Return the [X, Y] coordinate for the center point of the cell that contains the specified text.  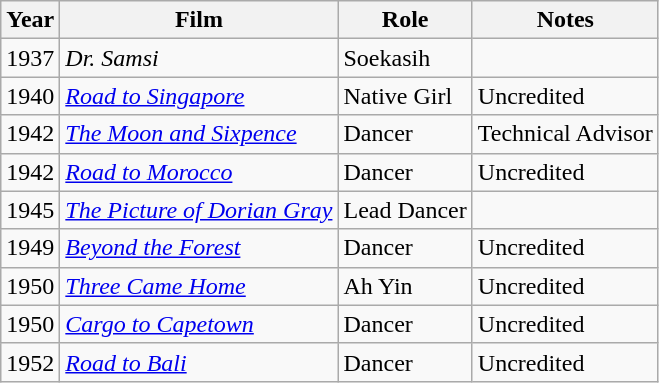
Soekasih [405, 58]
Technical Advisor [565, 134]
1940 [30, 96]
The Moon and Sixpence [199, 134]
Dr. Samsi [199, 58]
Road to Morocco [199, 172]
1949 [30, 248]
Cargo to Capetown [199, 324]
Notes [565, 20]
Three Came Home [199, 286]
1952 [30, 362]
The Picture of Dorian Gray [199, 210]
Role [405, 20]
Beyond the Forest [199, 248]
Lead Dancer [405, 210]
Native Girl [405, 96]
Road to Singapore [199, 96]
Road to Bali [199, 362]
Year [30, 20]
Ah Yin [405, 286]
1937 [30, 58]
Film [199, 20]
1945 [30, 210]
